Extract the [X, Y] coordinate from the center of the cell holding the provided text.  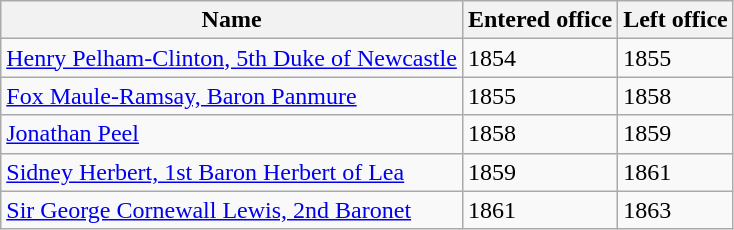
Entered office [540, 20]
Henry Pelham-Clinton, 5th Duke of Newcastle [232, 58]
1854 [540, 58]
1863 [676, 210]
Jonathan Peel [232, 134]
Sir George Cornewall Lewis, 2nd Baronet [232, 210]
Name [232, 20]
Sidney Herbert, 1st Baron Herbert of Lea [232, 172]
Fox Maule-Ramsay, Baron Panmure [232, 96]
Left office [676, 20]
